Identify which cell holds the provided text, then report its [X, Y] central coordinate. 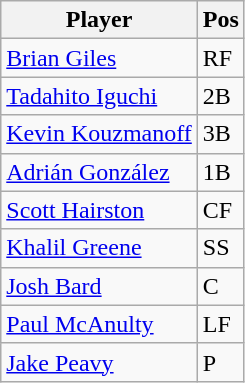
Player [100, 20]
C [220, 286]
2B [220, 96]
Brian Giles [100, 58]
Tadahito Iguchi [100, 96]
SS [220, 248]
Scott Hairston [100, 210]
Josh Bard [100, 286]
3B [220, 134]
CF [220, 210]
P [220, 362]
1B [220, 172]
Jake Peavy [100, 362]
Paul McAnulty [100, 324]
Khalil Greene [100, 248]
Pos [220, 20]
LF [220, 324]
Adrián González [100, 172]
Kevin Kouzmanoff [100, 134]
RF [220, 58]
